Detect which cell encompasses the target text, then output its (X, Y) center coordinate. 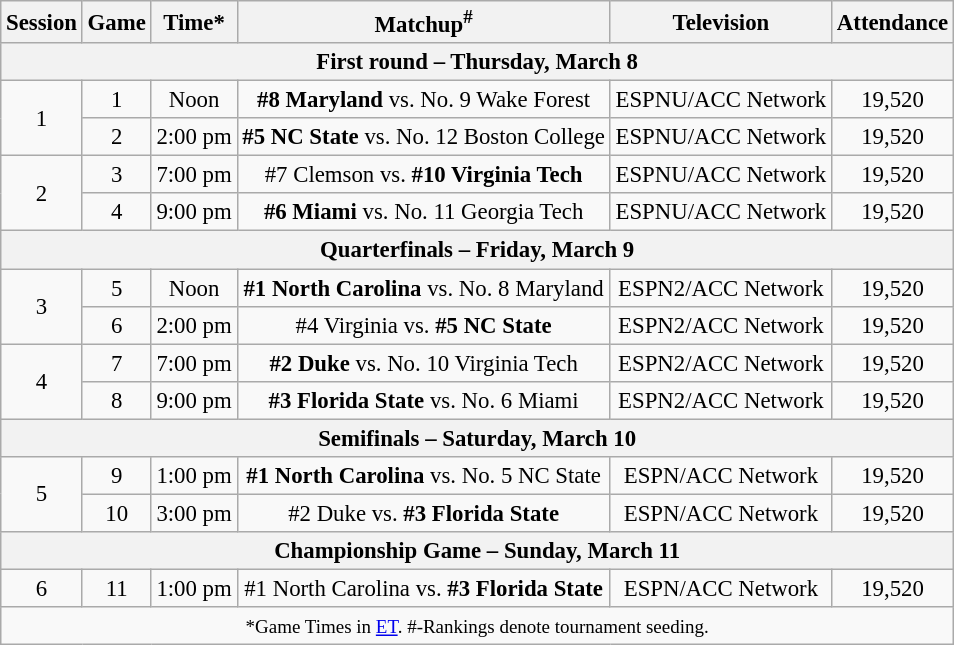
11 (116, 588)
9 (116, 476)
10 (116, 513)
8 (116, 400)
#1 North Carolina vs. No. 8 Maryland (424, 288)
Attendance (893, 22)
#2 Duke vs. #3 Florida State (424, 513)
Game (116, 22)
Television (720, 22)
Championship Game – Sunday, March 11 (478, 551)
Session (42, 22)
#2 Duke vs. No. 10 Virginia Tech (424, 363)
*Game Times in ET. #-Rankings denote tournament seeding. (478, 626)
Matchup# (424, 22)
First round – Thursday, March 8 (478, 62)
#3 Florida State vs. No. 6 Miami (424, 400)
#4 Virginia vs. #5 NC State (424, 325)
#5 NC State vs. No. 12 Boston College (424, 137)
#6 Miami vs. No. 11 Georgia Tech (424, 213)
#1 North Carolina vs. #3 Florida State (424, 588)
#1 North Carolina vs. No. 5 NC State (424, 476)
#7 Clemson vs. #10 Virginia Tech (424, 175)
3:00 pm (194, 513)
7 (116, 363)
Quarterfinals – Friday, March 9 (478, 250)
Time* (194, 22)
Semifinals – Saturday, March 10 (478, 438)
#8 Maryland vs. No. 9 Wake Forest (424, 100)
